Detect which cell encompasses the target text, then output its (x, y) center coordinate. 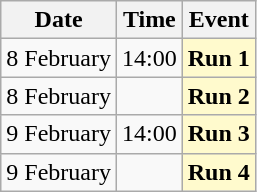
Date (59, 20)
Run 3 (218, 134)
Run 2 (218, 96)
Run 4 (218, 172)
Run 1 (218, 58)
Event (218, 20)
Time (149, 20)
